Pinpoint the cell where the given text exists, returning its (X, Y) midpoint coordinate. 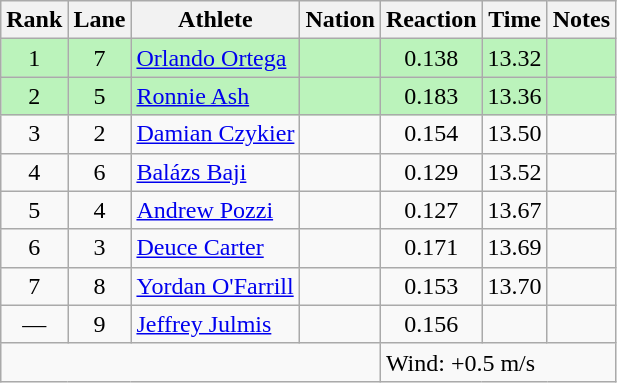
9 (100, 324)
Balázs Baji (216, 172)
— (34, 324)
0.138 (431, 58)
Yordan O'Farrill (216, 286)
13.70 (514, 286)
0.171 (431, 248)
13.52 (514, 172)
Rank (34, 20)
1 (34, 58)
0.153 (431, 286)
13.69 (514, 248)
Andrew Pozzi (216, 210)
Wind: +0.5 m/s (498, 362)
13.36 (514, 96)
Ronnie Ash (216, 96)
Reaction (431, 20)
Jeffrey Julmis (216, 324)
0.154 (431, 134)
Notes (581, 20)
13.32 (514, 58)
Athlete (216, 20)
Nation (340, 20)
Damian Czykier (216, 134)
0.156 (431, 324)
8 (100, 286)
Deuce Carter (216, 248)
13.67 (514, 210)
Lane (100, 20)
13.50 (514, 134)
0.183 (431, 96)
Time (514, 20)
0.127 (431, 210)
0.129 (431, 172)
Orlando Ortega (216, 58)
